From the cell containing the given text, extract its center point as (x, y) coordinate. 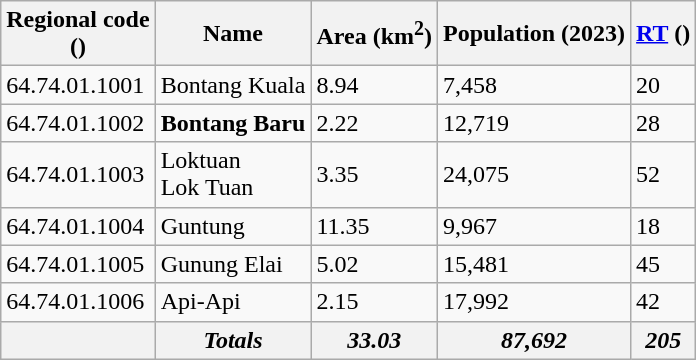
52 (664, 174)
3.35 (374, 174)
Bontang Kuala (233, 85)
64.74.01.1006 (78, 302)
Api-Api (233, 302)
33.03 (374, 340)
87,692 (534, 340)
Guntung (233, 226)
LoktuanLok Tuan (233, 174)
2.15 (374, 302)
15,481 (534, 264)
28 (664, 123)
64.74.01.1004 (78, 226)
7,458 (534, 85)
64.74.01.1005 (78, 264)
5.02 (374, 264)
Bontang Baru (233, 123)
Totals (233, 340)
45 (664, 264)
64.74.01.1001 (78, 85)
Gunung Elai (233, 264)
24,075 (534, 174)
17,992 (534, 302)
2.22 (374, 123)
Area (km2) (374, 34)
64.74.01.1003 (78, 174)
8.94 (374, 85)
RT () (664, 34)
11.35 (374, 226)
42 (664, 302)
20 (664, 85)
Population (2023) (534, 34)
Name (233, 34)
18 (664, 226)
9,967 (534, 226)
Regional code() (78, 34)
205 (664, 340)
12,719 (534, 123)
64.74.01.1002 (78, 123)
